Pinpoint the cell where the given text exists, returning its [X, Y] midpoint coordinate. 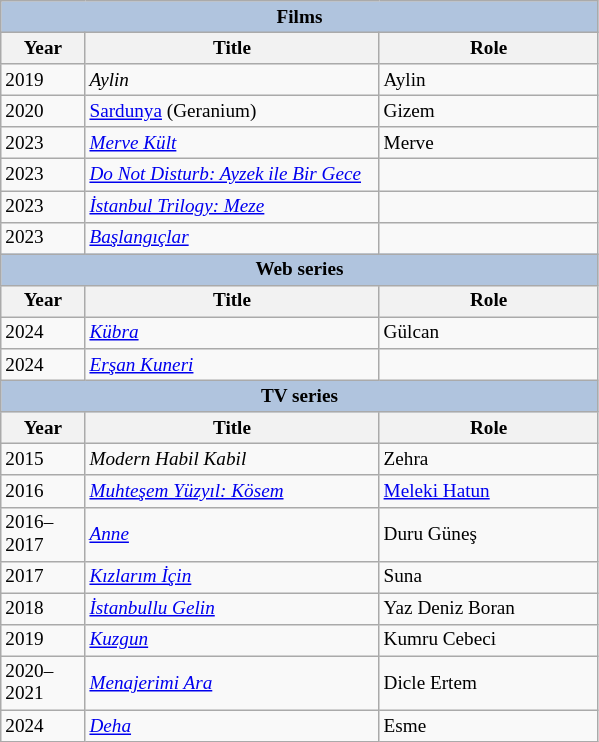
Kübra [232, 333]
Kızlarım İçin [232, 577]
2017 [43, 577]
Kumru Cebeci [488, 640]
Sardunya (Geranium) [232, 111]
2018 [43, 609]
İstanbul Trilogy: Meze [232, 206]
2020 [43, 111]
2016 [43, 491]
2020–2021 [43, 683]
Gizem [488, 111]
Dicle Ertem [488, 683]
Duru Güneş [488, 534]
Kuzgun [232, 640]
Erşan Kuneri [232, 365]
Merve [488, 143]
Web series [300, 270]
Zehra [488, 460]
TV series [300, 396]
Meleki Hatun [488, 491]
Films [300, 17]
Merve Kült [232, 143]
Başlangıçlar [232, 238]
2016–2017 [43, 534]
2015 [43, 460]
Yaz Deniz Boran [488, 609]
Suna [488, 577]
Esme [488, 726]
Menajerimi Ara [232, 683]
Anne [232, 534]
Deha [232, 726]
İstanbullu Gelin [232, 609]
Do Not Disturb: Ayzek ile Bir Gece [232, 175]
Modern Habil Kabil [232, 460]
Muhteşem Yüzyıl: Kösem [232, 491]
Gülcan [488, 333]
